Extract the (X, Y) coordinate from the center of the cell holding the provided text.  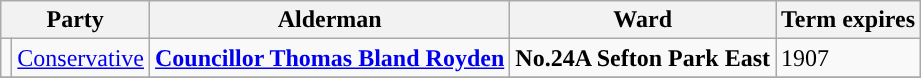
No.24A Sefton Park East (643, 58)
Conservative (81, 58)
Ward (643, 20)
Party (76, 20)
Term expires (848, 20)
Alderman (330, 20)
1907 (848, 58)
Councillor Thomas Bland Royden (330, 58)
